Return the (x, y) coordinate for the center point of the cell that contains the specified text.  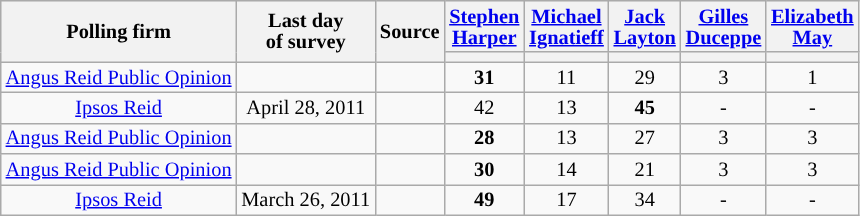
April 28, 2011 (306, 108)
28 (484, 138)
14 (566, 170)
March 26, 2011 (306, 200)
31 (484, 78)
45 (645, 108)
30 (484, 170)
29 (645, 78)
Michael Ignatieff (566, 26)
34 (645, 200)
Polling firm (119, 30)
17 (566, 200)
11 (566, 78)
Jack Layton (645, 26)
Gilles Duceppe (724, 26)
Elizabeth May (812, 26)
27 (645, 138)
21 (645, 170)
Last day of survey (306, 30)
Stephen Harper (484, 26)
42 (484, 108)
Source (410, 30)
49 (484, 200)
1 (812, 78)
